Determine the (X, Y) coordinate at the center of the cell enclosing the given text.  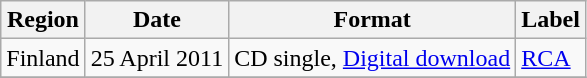
Finland (43, 58)
CD single, Digital download (372, 58)
Region (43, 20)
Label (551, 20)
Format (372, 20)
RCA (551, 58)
25 April 2011 (157, 58)
Date (157, 20)
